Return [x, y] of the center of cell containing provided text 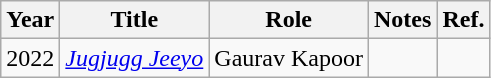
Role [289, 20]
2022 [30, 58]
Ref. [464, 20]
Year [30, 20]
Jugjugg Jeeyo [134, 58]
Notes [402, 20]
Title [134, 20]
Gaurav Kapoor [289, 58]
